Return [x, y] of the center of cell containing provided text 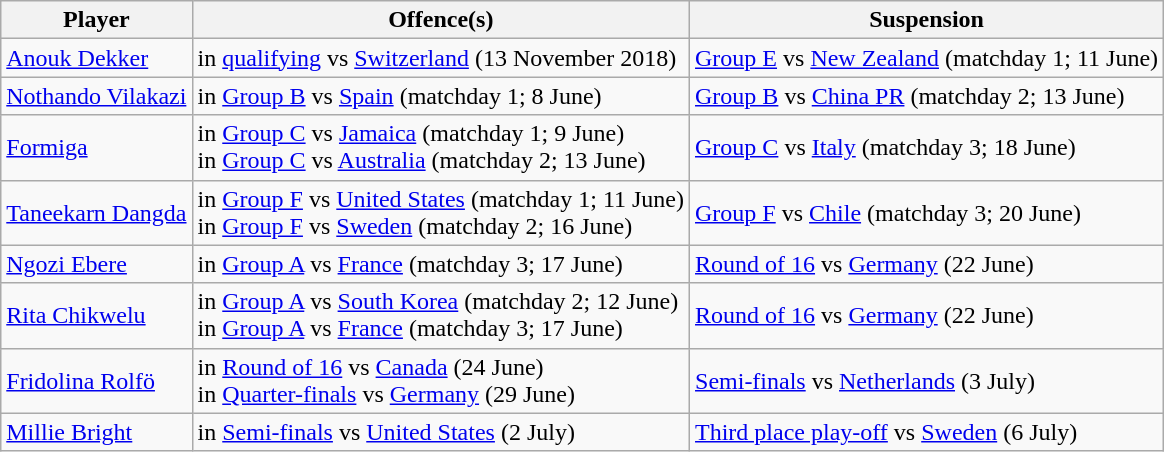
in Group C vs Jamaica (matchday 1; 9 June) in Group C vs Australia (matchday 2; 13 June) [440, 148]
Group C vs Italy (matchday 3; 18 June) [927, 148]
Fridolina Rolfö [96, 380]
Anouk Dekker [96, 58]
Group B vs China PR (matchday 2; 13 June) [927, 96]
in qualifying vs Switzerland (13 November 2018) [440, 58]
Group F vs Chile (matchday 3; 20 June) [927, 212]
Group E vs New Zealand (matchday 1; 11 June) [927, 58]
Taneekarn Dangda [96, 212]
Millie Bright [96, 432]
Semi-finals vs Netherlands (3 July) [927, 380]
in Group A vs South Korea (matchday 2; 12 June) in Group A vs France (matchday 3; 17 June) [440, 316]
Player [96, 20]
in Round of 16 vs Canada (24 June) in Quarter-finals vs Germany (29 June) [440, 380]
Nothando Vilakazi [96, 96]
Formiga [96, 148]
in Semi-finals vs United States (2 July) [440, 432]
Suspension [927, 20]
Third place play-off vs Sweden (6 July) [927, 432]
Ngozi Ebere [96, 264]
in Group B vs Spain (matchday 1; 8 June) [440, 96]
in Group A vs France (matchday 3; 17 June) [440, 264]
in Group F vs United States (matchday 1; 11 June) in Group F vs Sweden (matchday 2; 16 June) [440, 212]
Offence(s) [440, 20]
Rita Chikwelu [96, 316]
